Identify which cell holds the provided text, then report its [X, Y] central coordinate. 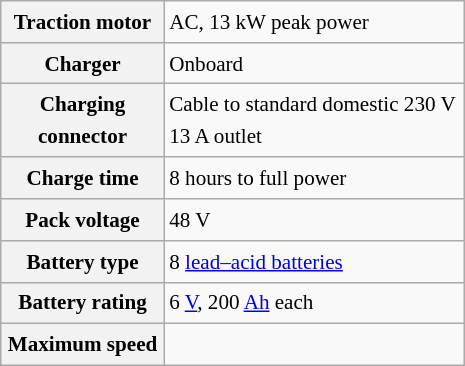
Charger [83, 63]
Charging connector [83, 120]
6 V, 200 Ah each [314, 303]
Battery type [83, 261]
48 V [314, 220]
Traction motor [83, 22]
Cable to standard domestic 230 V 13 A outlet [314, 120]
Maximum speed [83, 345]
8 hours to full power [314, 178]
AC, 13 kW peak power [314, 22]
Onboard [314, 63]
Charge time [83, 178]
Pack voltage [83, 220]
Battery rating [83, 303]
8 lead–acid batteries [314, 261]
